Search for the cell housing the specified text and yield its (X, Y) center coordinate. 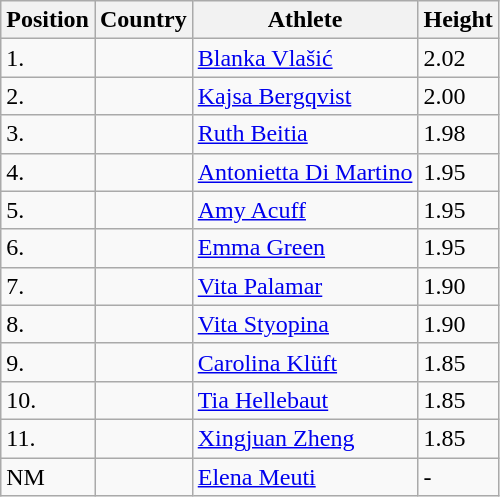
Xingjuan Zheng (305, 438)
8. (48, 324)
Country (143, 20)
- (458, 477)
5. (48, 210)
Ruth Beitia (305, 134)
NM (48, 477)
3. (48, 134)
11. (48, 438)
Emma Green (305, 248)
9. (48, 362)
Amy Acuff (305, 210)
2. (48, 96)
1. (48, 58)
Vita Palamar (305, 286)
1.98 (458, 134)
2.02 (458, 58)
Position (48, 20)
10. (48, 400)
Carolina Klüft (305, 362)
6. (48, 248)
Antonietta Di Martino (305, 172)
Kajsa Bergqvist (305, 96)
Vita Styopina (305, 324)
Tia Hellebaut (305, 400)
2.00 (458, 96)
4. (48, 172)
Elena Meuti (305, 477)
Height (458, 20)
7. (48, 286)
Athlete (305, 20)
Blanka Vlašić (305, 58)
